Detect which cell encompasses the target text, then output its (x, y) center coordinate. 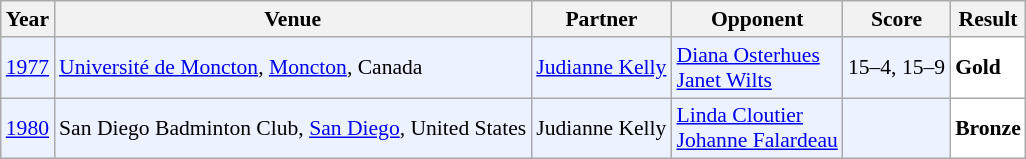
San Diego Badminton Club, San Diego, United States (292, 128)
1977 (28, 68)
1980 (28, 128)
Year (28, 19)
Opponent (756, 19)
Result (988, 19)
Université de Moncton, Moncton, Canada (292, 68)
Venue (292, 19)
Bronze (988, 128)
Linda Cloutier Johanne Falardeau (756, 128)
15–4, 15–9 (896, 68)
Gold (988, 68)
Score (896, 19)
Diana Osterhues Janet Wilts (756, 68)
Partner (601, 19)
